Identify which cell holds the provided text, then report its [x, y] central coordinate. 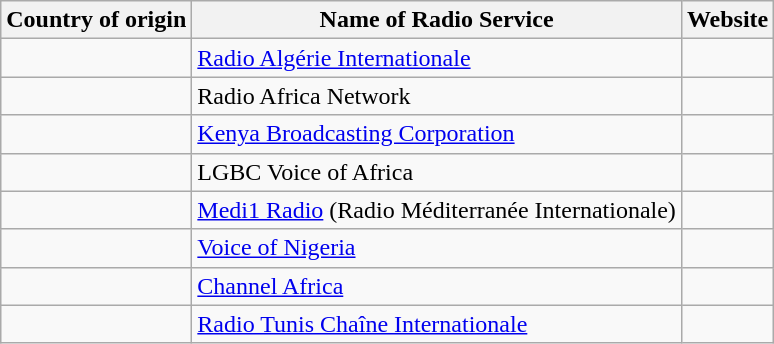
Radio Algérie Internationale [437, 58]
Kenya Broadcasting Corporation [437, 134]
Website [727, 20]
Radio Africa Network [437, 96]
Medi1 Radio (Radio Méditerranée Internationale) [437, 210]
Name of Radio Service [437, 20]
Channel Africa [437, 286]
Radio Tunis Chaîne Internationale [437, 324]
LGBC Voice of Africa [437, 172]
Voice of Nigeria [437, 248]
Country of origin [96, 20]
